Locate the cell with the specified text and output its [x, y] center coordinate. 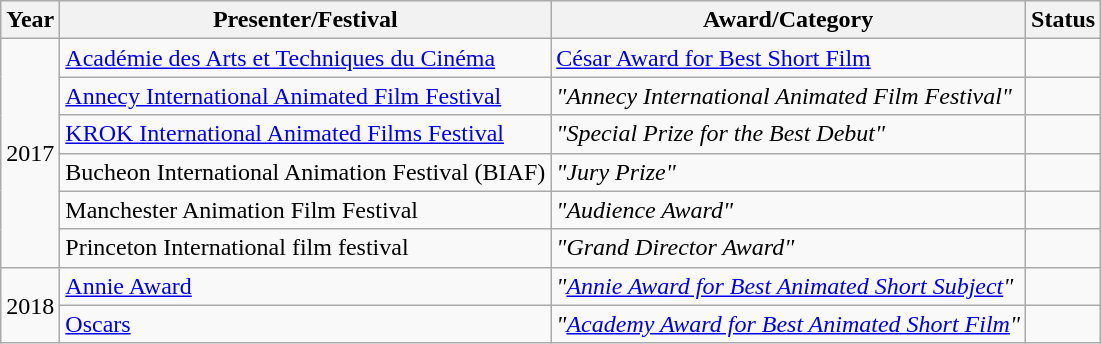
KROK International Animated Films Festival [306, 134]
Oscars [306, 324]
Annie Award [306, 286]
"Annecy International Animated Film Festival" [788, 96]
2018 [30, 305]
Presenter/Festival [306, 20]
Annecy International Animated Film Festival [306, 96]
Bucheon International Animation Festival (BIAF) [306, 172]
Award/Category [788, 20]
2017 [30, 153]
"Audience Award" [788, 210]
Year [30, 20]
"Grand Director Award" [788, 248]
"Special Prize for the Best Debut" [788, 134]
"Jury Prize" [788, 172]
Manchester Animation Film Festival [306, 210]
Académie des Arts et Techniques du Cinéma [306, 58]
"Academy Award for Best Animated Short Film" [788, 324]
"Annie Award for Best Animated Short Subject" [788, 286]
Status [1064, 20]
Princeton International film festival [306, 248]
César Award for Best Short Film [788, 58]
